Determine the (x, y) coordinate at the center of the cell enclosing the given text.  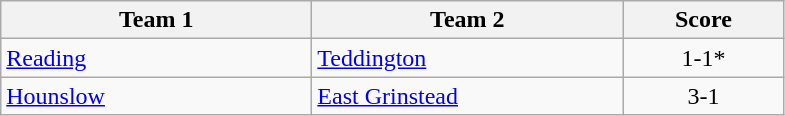
1-1* (704, 58)
Team 1 (156, 20)
Teddington (468, 58)
Hounslow (156, 96)
Reading (156, 58)
3-1 (704, 96)
Team 2 (468, 20)
Score (704, 20)
East Grinstead (468, 96)
